Pinpoint the cell where the given text exists, returning its [X, Y] midpoint coordinate. 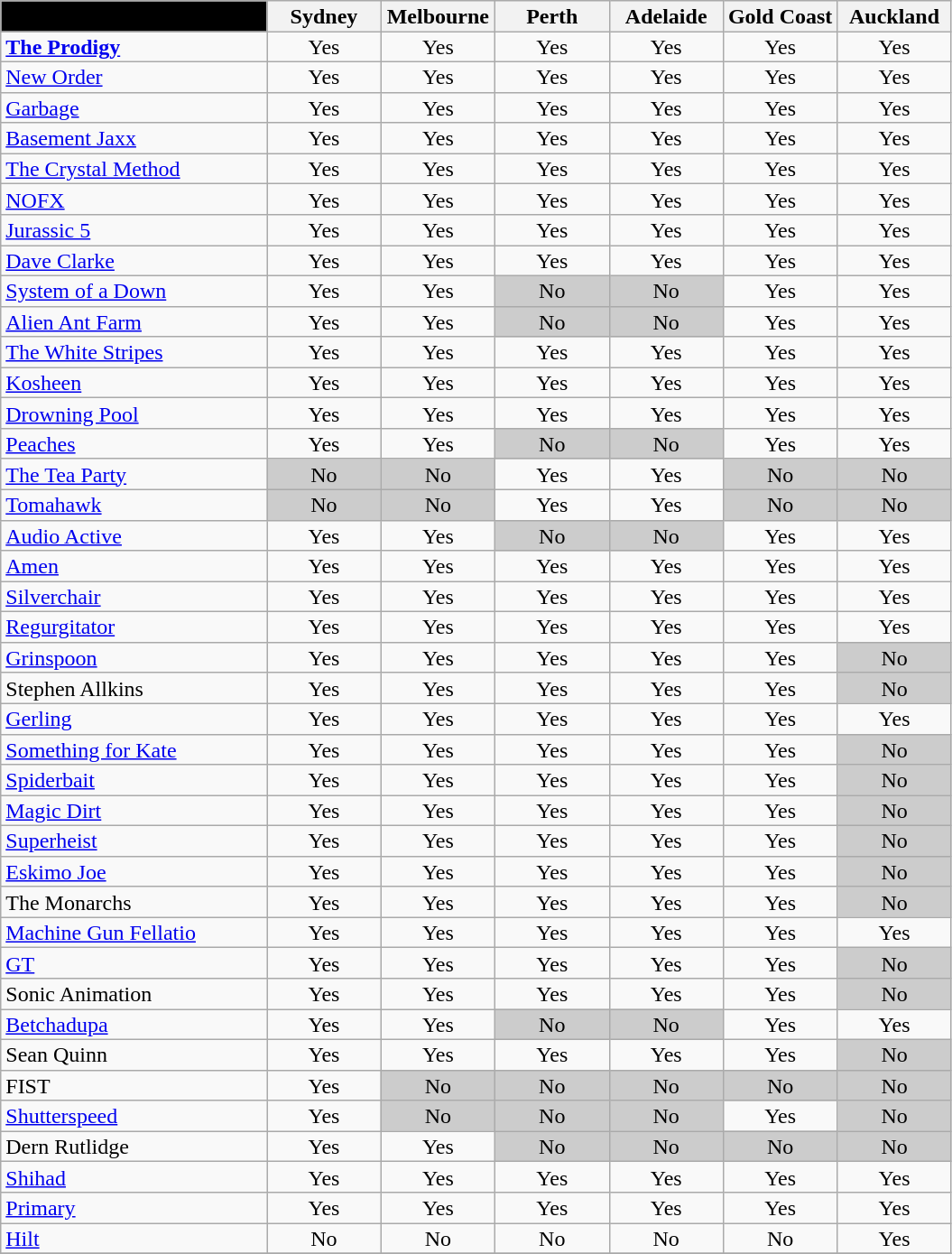
Magic Dirt [134, 811]
Dave Clarke [134, 261]
Alien Ant Farm [134, 321]
Something for Kate [134, 749]
Sonic Animation [134, 994]
Peaches [134, 444]
The Tea Party [134, 474]
Shihad [134, 1177]
GT [134, 963]
The White Stripes [134, 352]
Melbourne [438, 16]
Auckland [894, 16]
The Monarchs [134, 902]
Spiderbait [134, 780]
Jurassic 5 [134, 230]
Audio Active [134, 535]
Garbage [134, 107]
Superheist [134, 841]
Gerling [134, 719]
Machine Gun Fellatio [134, 933]
Basement Jaxx [134, 138]
New Order [134, 77]
Kosheen [134, 383]
Grinspoon [134, 657]
Sean Quinn [134, 1054]
Amen [134, 566]
System of a Down [134, 291]
Eskimo Joe [134, 871]
Drowning Pool [134, 413]
Stephen Allkins [134, 688]
Sydney [324, 16]
Hilt [134, 1238]
Perth [552, 16]
Gold Coast [780, 16]
NOFX [134, 200]
The Crystal Method [134, 169]
Regurgitator [134, 627]
Dern Rutlidge [134, 1147]
Primary [134, 1208]
Tomahawk [134, 505]
Silverchair [134, 597]
Adelaide [666, 16]
Shutterspeed [134, 1116]
The Prodigy [134, 47]
Betchadupa [134, 1025]
FIST [134, 1085]
